Return (x, y) of the center of cell containing provided text 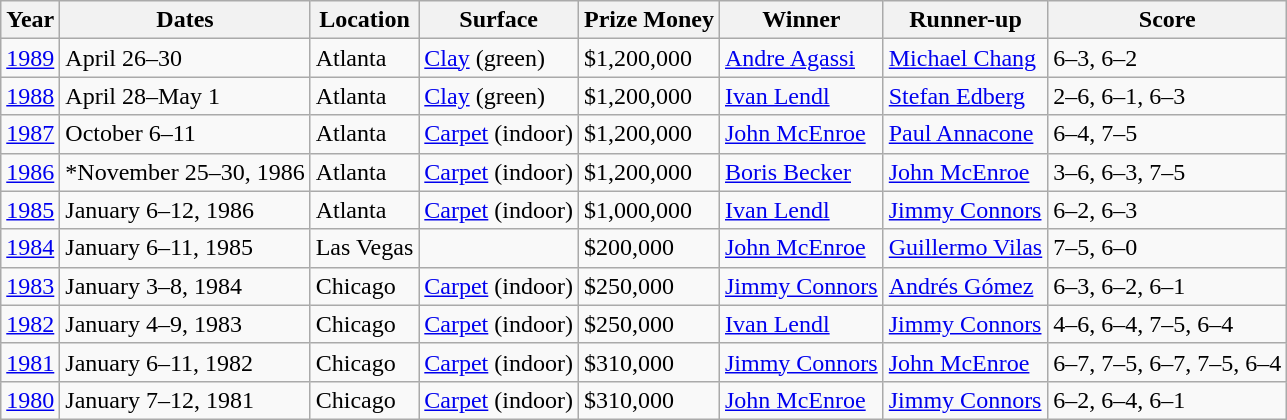
Year (30, 20)
Paul Annacone (966, 134)
Andre Agassi (801, 58)
April 28–May 1 (185, 96)
6–4, 7–5 (1168, 134)
April 26–30 (185, 58)
October 6–11 (185, 134)
1984 (30, 248)
1985 (30, 210)
January 4–9, 1983 (185, 324)
Winner (801, 20)
Andrés Gómez (966, 286)
Score (1168, 20)
4–6, 6–4, 7–5, 6–4 (1168, 324)
6–3, 6–2, 6–1 (1168, 286)
January 6–11, 1985 (185, 248)
1982 (30, 324)
Runner-up (966, 20)
Michael Chang (966, 58)
January 6–12, 1986 (185, 210)
Boris Becker (801, 172)
Surface (499, 20)
1987 (30, 134)
7–5, 6–0 (1168, 248)
1989 (30, 58)
January 7–12, 1981 (185, 400)
1983 (30, 286)
6–3, 6–2 (1168, 58)
January 3–8, 1984 (185, 286)
1981 (30, 362)
1980 (30, 400)
6–7, 7–5, 6–7, 7–5, 6–4 (1168, 362)
3–6, 6–3, 7–5 (1168, 172)
$200,000 (648, 248)
2–6, 6–1, 6–3 (1168, 96)
Location (364, 20)
6–2, 6–3 (1168, 210)
1988 (30, 96)
6–2, 6–4, 6–1 (1168, 400)
Las Vegas (364, 248)
January 6–11, 1982 (185, 362)
$1,000,000 (648, 210)
Guillermo Vilas (966, 248)
Dates (185, 20)
*November 25–30, 1986 (185, 172)
1986 (30, 172)
Prize Money (648, 20)
Stefan Edberg (966, 96)
